Scan for the cell matching the given text and deliver its (x, y) coordinate at center. 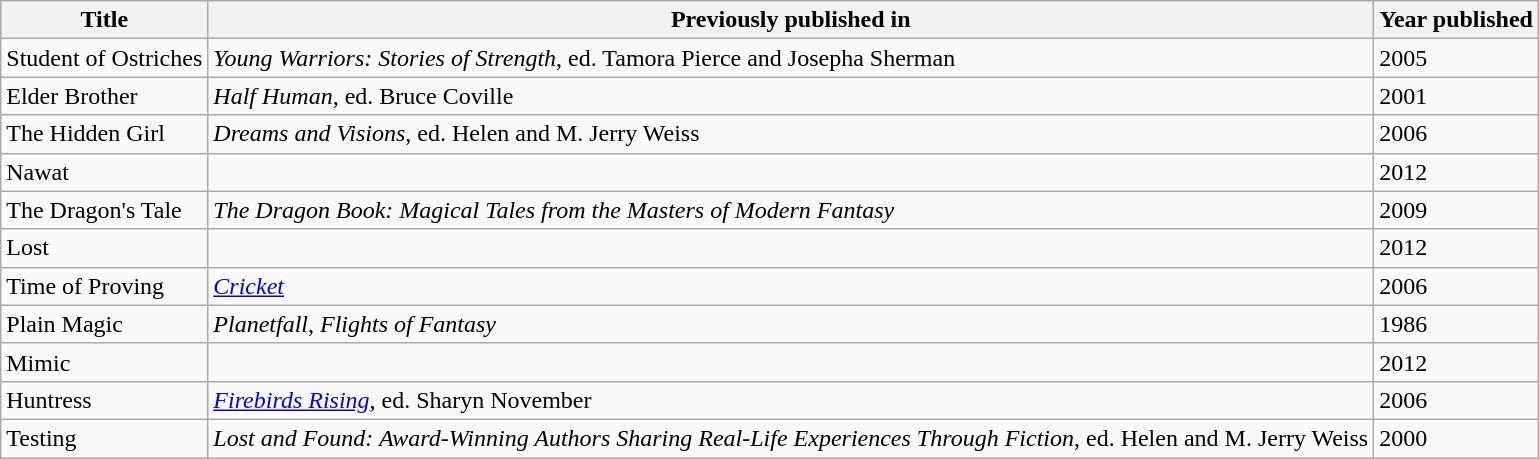
Previously published in (791, 20)
The Dragon Book: Magical Tales from the Masters of Modern Fantasy (791, 210)
Time of Proving (104, 286)
2001 (1456, 96)
2009 (1456, 210)
Dreams and Visions, ed. Helen and M. Jerry Weiss (791, 134)
Half Human, ed. Bruce Coville (791, 96)
The Hidden Girl (104, 134)
2005 (1456, 58)
Lost and Found: Award-Winning Authors Sharing Real-Life Experiences Through Fiction, ed. Helen and M. Jerry Weiss (791, 438)
Nawat (104, 172)
Elder Brother (104, 96)
Firebirds Rising, ed. Sharyn November (791, 400)
Plain Magic (104, 324)
Mimic (104, 362)
Young Warriors: Stories of Strength, ed. Tamora Pierce and Josepha Sherman (791, 58)
Title (104, 20)
Planetfall, Flights of Fantasy (791, 324)
Cricket (791, 286)
Lost (104, 248)
2000 (1456, 438)
The Dragon's Tale (104, 210)
Year published (1456, 20)
Testing (104, 438)
1986 (1456, 324)
Huntress (104, 400)
Student of Ostriches (104, 58)
